Capture the cell that displays the provided text and extract its [x, y] central coordinate. 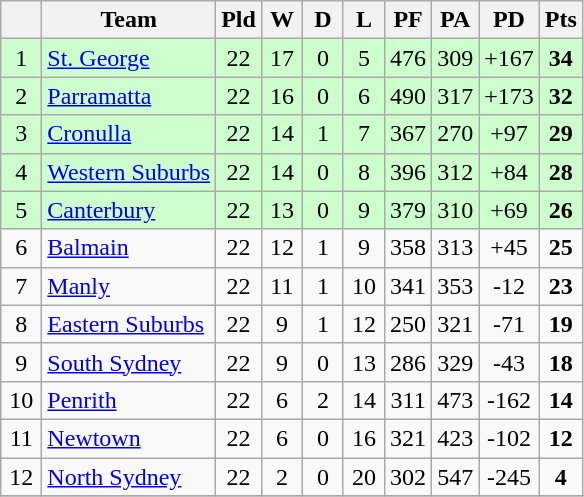
547 [456, 477]
313 [456, 248]
L [364, 20]
PF [408, 20]
Penrith [129, 400]
+97 [510, 134]
+45 [510, 248]
476 [408, 58]
+69 [510, 210]
Western Suburbs [129, 172]
+173 [510, 96]
20 [364, 477]
Balmain [129, 248]
34 [560, 58]
17 [282, 58]
W [282, 20]
-162 [510, 400]
Cronulla [129, 134]
-102 [510, 438]
South Sydney [129, 362]
D [322, 20]
309 [456, 58]
367 [408, 134]
490 [408, 96]
317 [456, 96]
Pts [560, 20]
-12 [510, 286]
329 [456, 362]
396 [408, 172]
310 [456, 210]
311 [408, 400]
3 [22, 134]
26 [560, 210]
358 [408, 248]
Canterbury [129, 210]
-71 [510, 324]
+84 [510, 172]
28 [560, 172]
23 [560, 286]
PA [456, 20]
25 [560, 248]
St. George [129, 58]
32 [560, 96]
Pld [239, 20]
270 [456, 134]
19 [560, 324]
379 [408, 210]
423 [456, 438]
302 [408, 477]
Newtown [129, 438]
18 [560, 362]
341 [408, 286]
-245 [510, 477]
Eastern Suburbs [129, 324]
+167 [510, 58]
312 [456, 172]
286 [408, 362]
250 [408, 324]
473 [456, 400]
Manly [129, 286]
North Sydney [129, 477]
353 [456, 286]
Parramatta [129, 96]
Team [129, 20]
-43 [510, 362]
PD [510, 20]
29 [560, 134]
